Locate the cell with the specified text and output its [x, y] center coordinate. 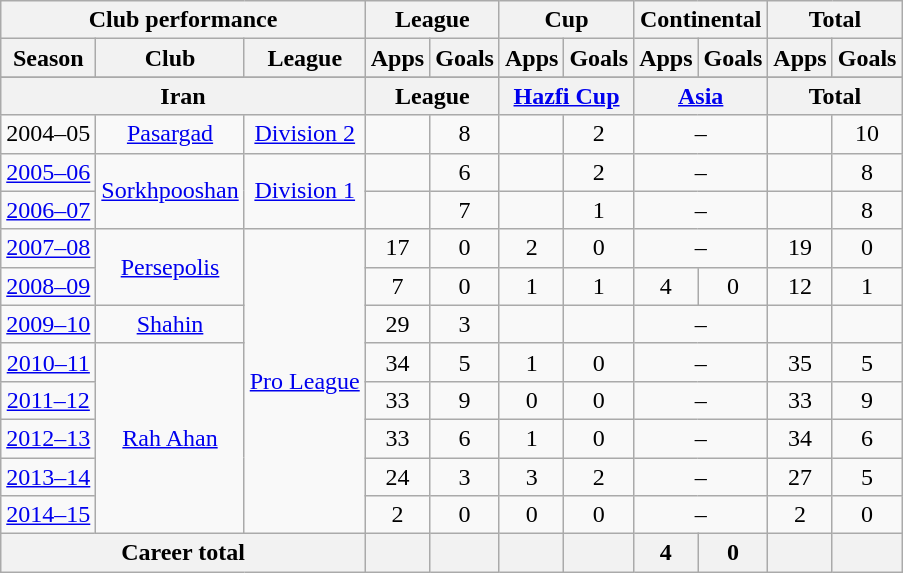
Pasargad [170, 134]
Hazfi Cup [566, 96]
Season [48, 58]
2013–14 [48, 477]
2007–08 [48, 248]
2011–12 [48, 400]
24 [397, 477]
Division 1 [304, 191]
2014–15 [48, 515]
Career total [183, 553]
2004–05 [48, 134]
Persepolis [170, 267]
Iran [183, 96]
35 [800, 362]
Club performance [183, 20]
27 [800, 477]
2005–06 [48, 172]
Shahin [170, 324]
10 [867, 134]
12 [800, 286]
17 [397, 248]
2009–10 [48, 324]
2008–09 [48, 286]
2010–11 [48, 362]
Cup [566, 20]
Division 2 [304, 134]
2012–13 [48, 438]
29 [397, 324]
19 [800, 248]
Asia [701, 96]
Club [170, 58]
Rah Ahan [170, 438]
Continental [701, 20]
Sorkhpooshan [170, 191]
2006–07 [48, 210]
Pro League [304, 381]
